Identify which cell holds the provided text, then report its [x, y] central coordinate. 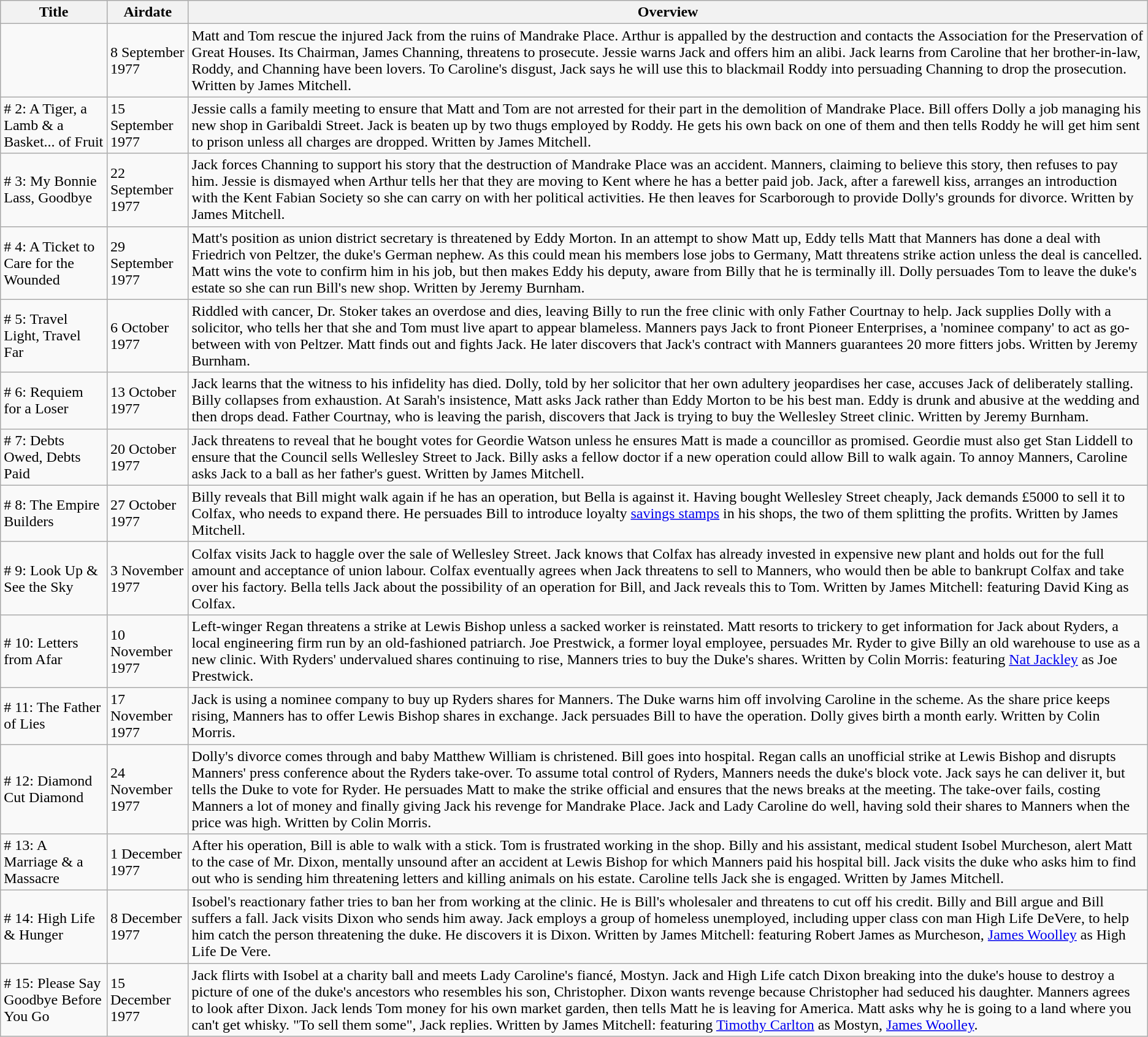
# 14: High Life & Hunger [54, 927]
Airdate [147, 12]
# 15: Please Say Goodbye Before You Go [54, 1000]
# 3: My Bonnie Lass, Goodbye [54, 190]
8 December 1977 [147, 927]
# 11: The Father of Lies [54, 716]
22 September 1977 [147, 190]
Title [54, 12]
10 November 1977 [147, 651]
# 9: Look Up & See the Sky [54, 578]
# 8: The Empire Builders [54, 513]
# 13: A Marriage & a Massacre [54, 862]
8 September 1977 [147, 60]
# 10: Letters from Afar [54, 651]
27 October 1977 [147, 513]
29 September 1977 [147, 262]
1 December 1977 [147, 862]
15 December 1977 [147, 1000]
# 7: Debts Owed, Debts Paid [54, 457]
3 November 1977 [147, 578]
# 6: Requiem for a Loser [54, 400]
6 October 1977 [147, 336]
17 November 1977 [147, 716]
15 September 1977 [147, 125]
# 2: A Tiger, a Lamb & a Basket... of Fruit [54, 125]
24 November 1977 [147, 789]
13 October 1977 [147, 400]
# 5: Travel Light, Travel Far [54, 336]
# 12: Diamond Cut Diamond [54, 789]
20 October 1977 [147, 457]
Overview [668, 12]
# 4: A Ticket to Care for the Wounded [54, 262]
